Return the [X, Y] coordinate for the center point of the cell that contains the specified text.  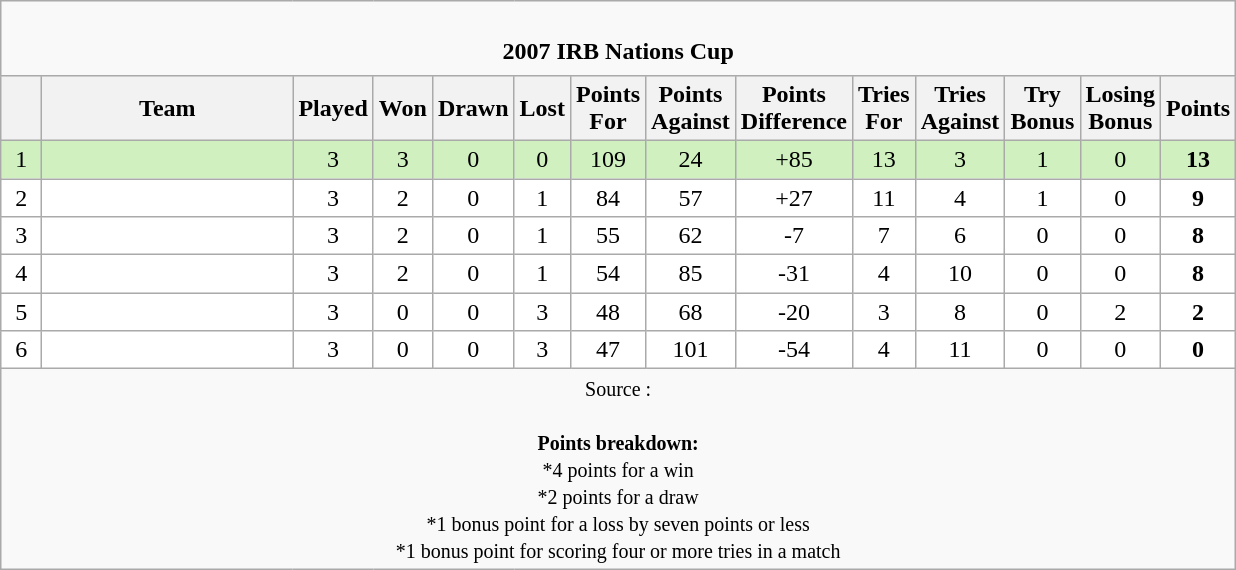
5 [22, 312]
Try Bonus [1042, 108]
7 [884, 236]
54 [608, 274]
Points For [608, 108]
10 [960, 274]
-31 [794, 274]
Won [402, 108]
101 [691, 350]
47 [608, 350]
Points Against [691, 108]
Tries Against [960, 108]
84 [608, 197]
48 [608, 312]
Tries For [884, 108]
Points [1198, 108]
+27 [794, 197]
Drawn [473, 108]
Points Difference [794, 108]
109 [608, 159]
55 [608, 236]
Team [168, 108]
68 [691, 312]
Losing Bonus [1120, 108]
62 [691, 236]
Lost [542, 108]
-20 [794, 312]
+85 [794, 159]
-7 [794, 236]
24 [691, 159]
9 [1198, 197]
Played [333, 108]
-54 [794, 350]
57 [691, 197]
85 [691, 274]
